Find where the given text appears and provide that cell's center as [x, y] coordinate. 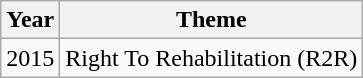
Theme [212, 20]
Year [30, 20]
Right To Rehabilitation (R2R) [212, 58]
2015 [30, 58]
